Return the (x, y) coordinate for the center point of the cell that contains the specified text.  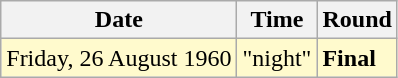
Final (357, 58)
Friday, 26 August 1960 (119, 58)
Round (357, 20)
"night" (277, 58)
Time (277, 20)
Date (119, 20)
